Determine the [x, y] coordinate at the center of the cell enclosing the given text.  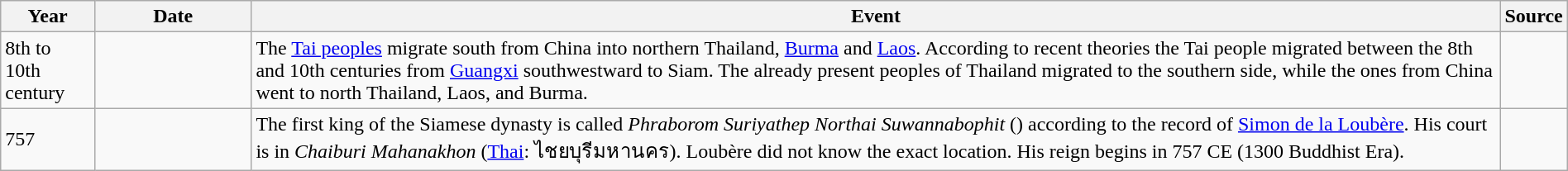
Event [876, 17]
Date [172, 17]
Year [48, 17]
8th to 10th century [48, 70]
Source [1533, 17]
757 [48, 140]
